Locate the cell with the specified text and output its [x, y] center coordinate. 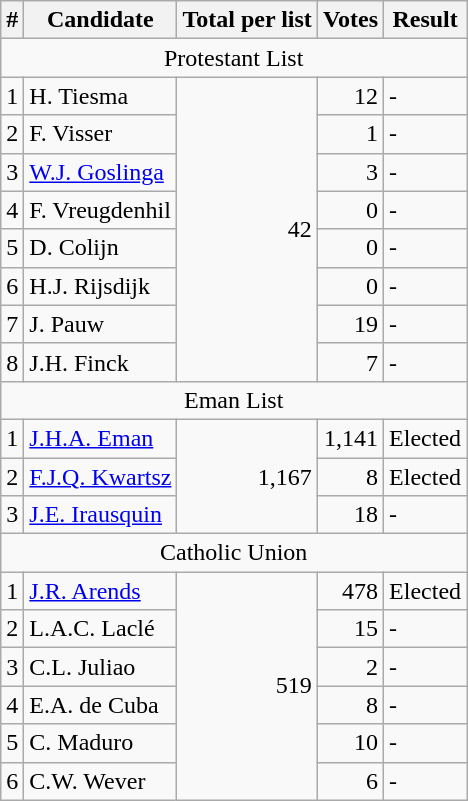
E.A. de Cuba [100, 705]
C.L. Juliao [100, 667]
10 [350, 743]
F. Vreugdenhil [100, 210]
C.W. Wever [100, 781]
J.R. Arends [100, 591]
1,167 [247, 476]
J. Pauw [100, 324]
Candidate [100, 20]
J.E. Irausquin [100, 515]
Total per list [247, 20]
H.J. Rijsdijk [100, 286]
Result [426, 20]
F. Visser [100, 134]
Catholic Union [234, 553]
42 [247, 229]
J.H.A. Eman [100, 438]
J.H. Finck [100, 362]
W.J. Goslinga [100, 172]
C. Maduro [100, 743]
Protestant List [234, 58]
12 [350, 96]
1,141 [350, 438]
L.A.C. Laclé [100, 629]
15 [350, 629]
F.J.Q. Kwartsz [100, 477]
19 [350, 324]
D. Colijn [100, 248]
# [12, 20]
478 [350, 591]
18 [350, 515]
Votes [350, 20]
519 [247, 686]
H. Tiesma [100, 96]
Eman List [234, 400]
